Return the [x, y] coordinate for the center point of the cell that contains the specified text.  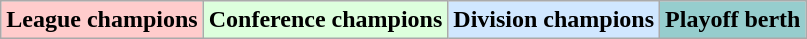
Division champions [554, 20]
League champions [102, 20]
Conference champions [326, 20]
Playoff berth [733, 20]
